Search for the cell housing the specified text and yield its [X, Y] center coordinate. 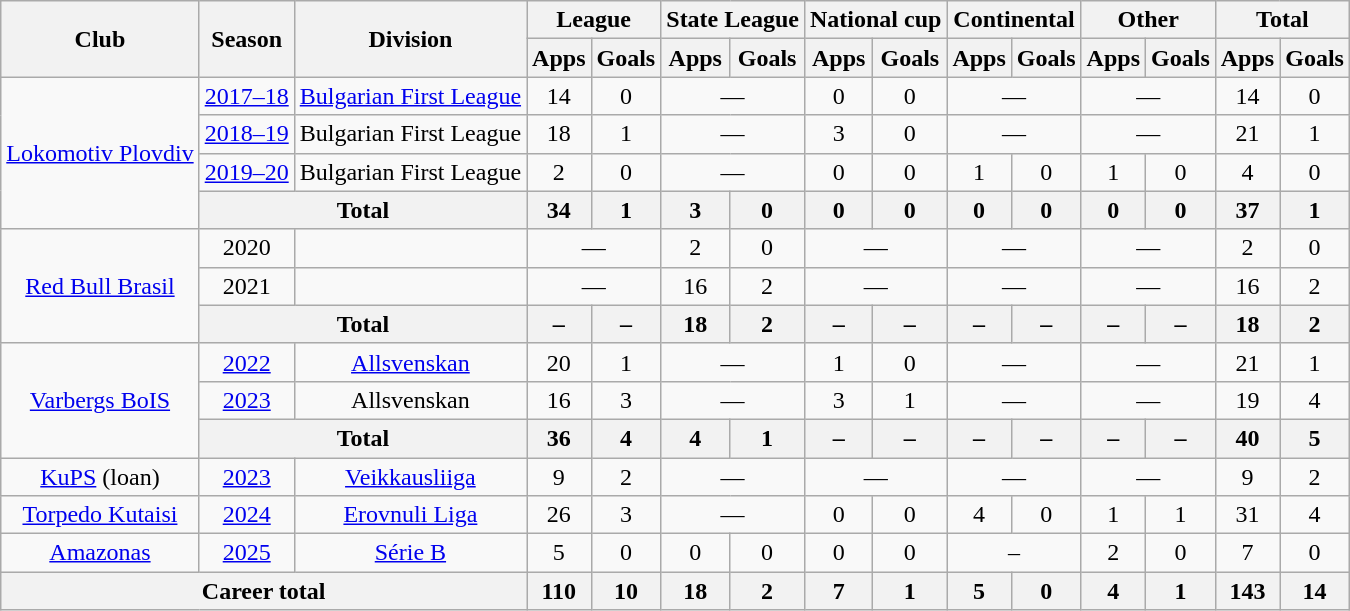
2021 [246, 286]
2017–18 [246, 96]
Série B [410, 553]
Amazonas [100, 553]
40 [1247, 438]
KuPS (loan) [100, 477]
Erovnuli Liga [410, 515]
2024 [246, 515]
Veikkausliiga [410, 477]
36 [559, 438]
Torpedo Kutaisi [100, 515]
Continental [1014, 20]
143 [1247, 591]
Season [246, 39]
2018–19 [246, 134]
Career total [264, 591]
2025 [246, 553]
Lokomotiv Plovdiv [100, 153]
League [594, 20]
2022 [246, 362]
National cup [875, 20]
34 [559, 210]
Division [410, 39]
10 [626, 591]
Varbergs BoIS [100, 400]
Other [1148, 20]
26 [559, 515]
19 [1247, 400]
31 [1247, 515]
110 [559, 591]
20 [559, 362]
Red Bull Brasil [100, 286]
37 [1247, 210]
Club [100, 39]
2020 [246, 248]
2019–20 [246, 172]
State League [733, 20]
